Find where the given text appears and provide that cell's center as [X, Y] coordinate. 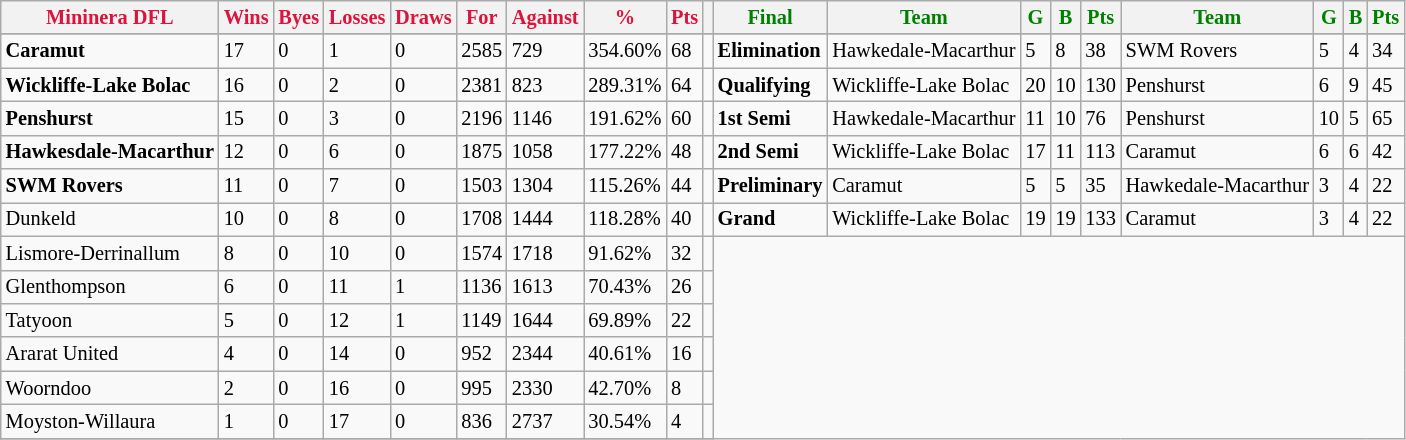
118.28% [626, 219]
91.62% [626, 253]
Final [770, 17]
Against [546, 17]
1718 [546, 253]
Woorndoo [110, 388]
40 [684, 219]
35 [1101, 186]
Moyston-Willaura [110, 421]
1149 [482, 320]
130 [1101, 85]
Losses [357, 17]
191.62% [626, 118]
823 [546, 85]
1503 [482, 186]
1613 [546, 287]
1136 [482, 287]
14 [357, 354]
2381 [482, 85]
15 [246, 118]
2196 [482, 118]
2737 [546, 421]
68 [684, 51]
289.31% [626, 85]
2nd Semi [770, 152]
Mininera DFL [110, 17]
354.60% [626, 51]
42 [1386, 152]
45 [1386, 85]
1st Semi [770, 118]
Wins [246, 17]
133 [1101, 219]
60 [684, 118]
1444 [546, 219]
2344 [546, 354]
Hawkesdale-Macarthur [110, 152]
7 [357, 186]
1875 [482, 152]
1058 [546, 152]
76 [1101, 118]
Dunkeld [110, 219]
69.89% [626, 320]
48 [684, 152]
Lismore-Derrinallum [110, 253]
995 [482, 388]
Glenthompson [110, 287]
For [482, 17]
Tatyoon [110, 320]
836 [482, 421]
64 [684, 85]
42.70% [626, 388]
1644 [546, 320]
1708 [482, 219]
1304 [546, 186]
1574 [482, 253]
2585 [482, 51]
38 [1101, 51]
Draws [423, 17]
26 [684, 287]
729 [546, 51]
Ararat United [110, 354]
952 [482, 354]
Elimination [770, 51]
44 [684, 186]
Qualifying [770, 85]
113 [1101, 152]
Preliminary [770, 186]
115.26% [626, 186]
1146 [546, 118]
40.61% [626, 354]
70.43% [626, 287]
Grand [770, 219]
% [626, 17]
9 [1356, 85]
2330 [546, 388]
32 [684, 253]
34 [1386, 51]
177.22% [626, 152]
Byes [298, 17]
65 [1386, 118]
20 [1035, 85]
30.54% [626, 421]
